Scan for the cell matching the given text and deliver its [X, Y] coordinate at center. 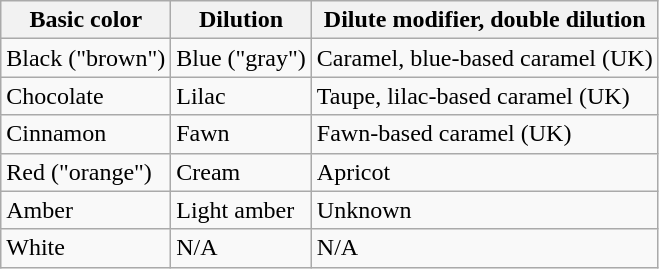
Basic color [86, 20]
Lilac [242, 96]
Taupe, lilac-based caramel (UK) [484, 96]
Dilute modifier, double dilution [484, 20]
Fawn [242, 134]
White [86, 248]
Caramel, blue-based caramel (UK) [484, 58]
Apricot [484, 172]
Cream [242, 172]
Cinnamon [86, 134]
Red ("orange") [86, 172]
Amber [86, 210]
Fawn-based caramel (UK) [484, 134]
Blue ("gray") [242, 58]
Unknown [484, 210]
Black ("brown") [86, 58]
Dilution [242, 20]
Chocolate [86, 96]
Light amber [242, 210]
